Return (X, Y) of the center of cell containing provided text 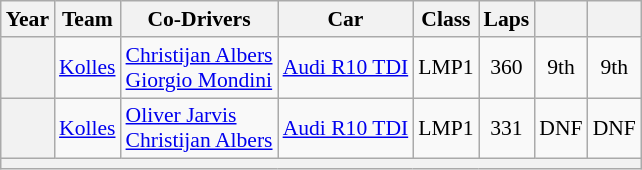
Laps (507, 19)
Oliver Jarvis Christijan Albers (200, 128)
Car (346, 19)
Christijan Albers Giorgio Mondini (200, 68)
Year (28, 19)
331 (507, 128)
Team (87, 19)
Class (446, 19)
Co-Drivers (200, 19)
360 (507, 68)
